Provide the [x, y] coordinate of the cell's center where the given text is located.  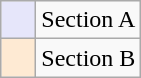
Section A [88, 20]
Section B [88, 58]
